Output the [x, y] coordinate of the center of the cell containing the given text.  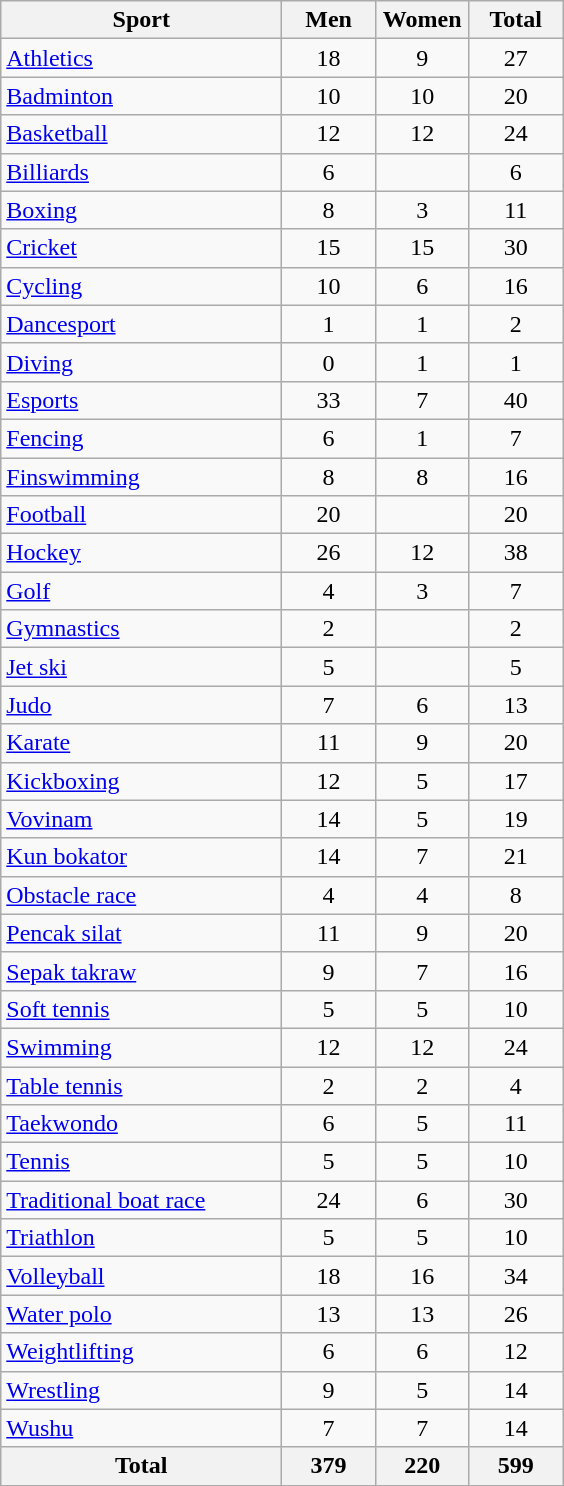
Karate [142, 743]
Pencak silat [142, 933]
33 [329, 400]
17 [516, 781]
Volleyball [142, 1276]
Diving [142, 362]
Soft tennis [142, 1009]
34 [516, 1276]
Sport [142, 20]
Women [422, 20]
Cycling [142, 286]
Sepak takraw [142, 971]
Finswimming [142, 477]
Wrestling [142, 1390]
40 [516, 400]
Golf [142, 591]
Dancesport [142, 324]
Wushu [142, 1428]
Badminton [142, 96]
Gymnastics [142, 629]
Obstacle race [142, 895]
Vovinam [142, 819]
Jet ski [142, 667]
38 [516, 553]
Traditional boat race [142, 1200]
220 [422, 1466]
Esports [142, 400]
Weightlifting [142, 1352]
Hockey [142, 553]
Basketball [142, 134]
Tennis [142, 1162]
Kun bokator [142, 857]
Water polo [142, 1314]
Boxing [142, 210]
Billiards [142, 172]
599 [516, 1466]
Athletics [142, 58]
Fencing [142, 438]
21 [516, 857]
Taekwondo [142, 1124]
Swimming [142, 1047]
379 [329, 1466]
Table tennis [142, 1085]
Kickboxing [142, 781]
Men [329, 20]
Judo [142, 705]
19 [516, 819]
27 [516, 58]
Cricket [142, 248]
0 [329, 362]
Triathlon [142, 1238]
Football [142, 515]
